Find where the given text appears and provide that cell's center as (X, Y) coordinate. 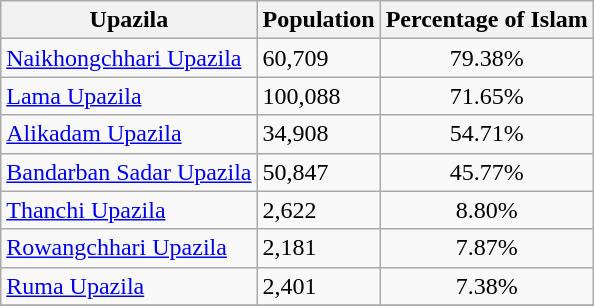
7.87% (486, 248)
7.38% (486, 286)
2,622 (318, 210)
71.65% (486, 96)
Percentage of Islam (486, 20)
45.77% (486, 172)
60,709 (318, 58)
Naikhongchhari Upazila (129, 58)
8.80% (486, 210)
Lama Upazila (129, 96)
Bandarban Sadar Upazila (129, 172)
54.71% (486, 134)
34,908 (318, 134)
Upazila (129, 20)
Ruma Upazila (129, 286)
Thanchi Upazila (129, 210)
2,181 (318, 248)
Alikadam Upazila (129, 134)
50,847 (318, 172)
100,088 (318, 96)
79.38% (486, 58)
Rowangchhari Upazila (129, 248)
Population (318, 20)
2,401 (318, 286)
